Scan for the cell matching the given text and deliver its [x, y] coordinate at center. 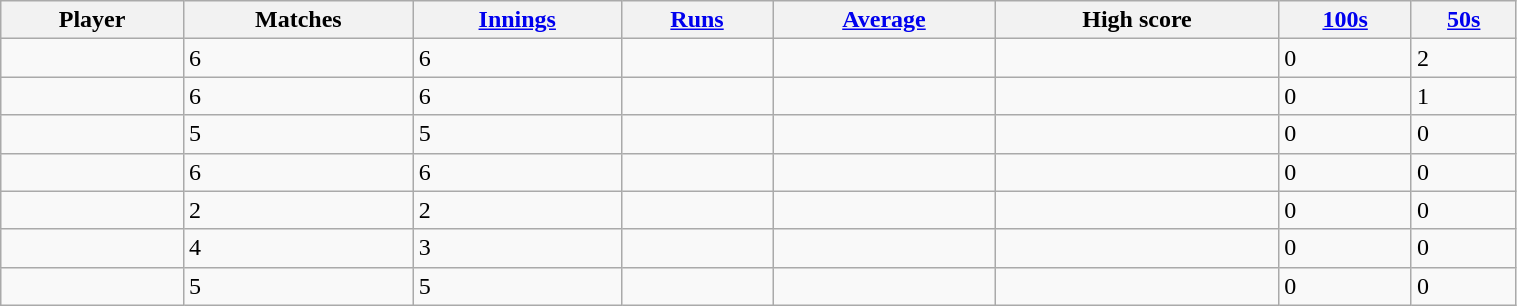
50s [1464, 20]
Player [92, 20]
100s [1346, 20]
Average [884, 20]
4 [298, 248]
3 [517, 248]
Runs [697, 20]
Matches [298, 20]
1 [1464, 96]
Innings [517, 20]
High score [1137, 20]
